Output the (X, Y) coordinate of the center of the cell containing the given text.  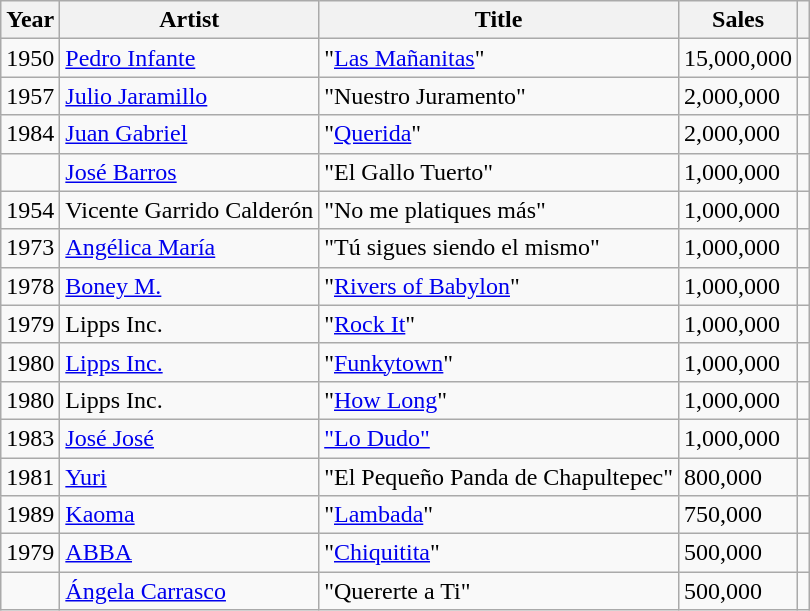
Vicente Garrido Calderón (190, 210)
"Lambada" (499, 515)
"El Pequeño Panda de Chapultepec" (499, 477)
Ángela Carrasco (190, 591)
"Querida" (499, 134)
"No me platiques más" (499, 210)
1981 (30, 477)
José Barros (190, 172)
ABBA (190, 553)
1983 (30, 438)
Boney M. (190, 286)
1978 (30, 286)
"Tú sigues siendo el mismo" (499, 248)
José José (190, 438)
"How Long" (499, 400)
Title (499, 20)
"Las Mañanitas" (499, 58)
750,000 (738, 515)
"Lo Dudo" (499, 438)
1973 (30, 248)
Angélica María (190, 248)
"Nuestro Juramento" (499, 96)
1989 (30, 515)
Artist (190, 20)
Juan Gabriel (190, 134)
1950 (30, 58)
Julio Jaramillo (190, 96)
800,000 (738, 477)
"Rivers of Babylon" (499, 286)
"Quererte a Ti" (499, 591)
"Funkytown" (499, 362)
"El Gallo Tuerto" (499, 172)
"Chiquitita" (499, 553)
Year (30, 20)
"Rock It" (499, 324)
15,000,000 (738, 58)
Kaoma (190, 515)
1984 (30, 134)
Sales (738, 20)
1954 (30, 210)
1957 (30, 96)
Pedro Infante (190, 58)
Yuri (190, 477)
